Locate the cell with the specified text and output its [x, y] center coordinate. 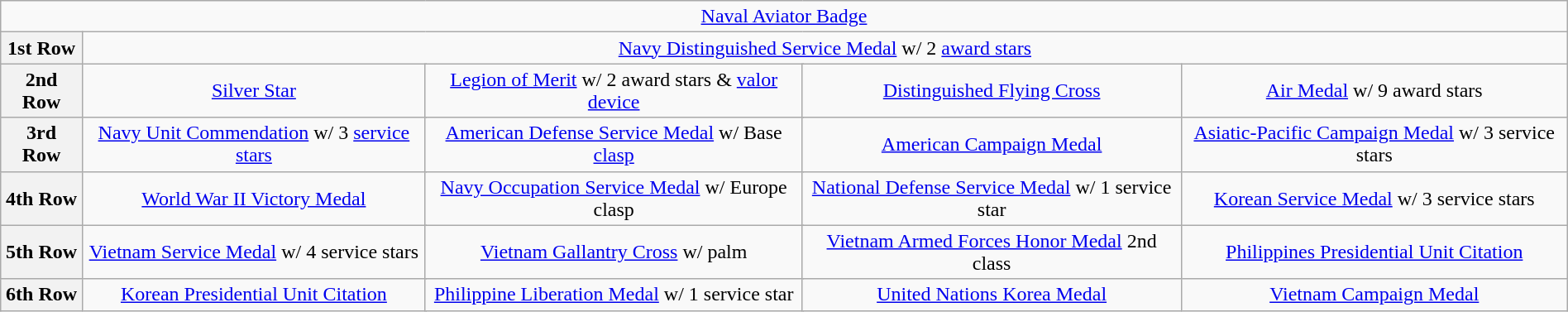
Navy Unit Commendation w/ 3 service stars [253, 144]
Korean Presidential Unit Citation [253, 295]
6th Row [41, 295]
National Defense Service Medal w/ 1 service star [992, 199]
Vietnam Campaign Medal [1374, 295]
Vietnam Gallantry Cross w/ palm [614, 252]
Vietnam Armed Forces Honor Medal 2nd class [992, 252]
Vietnam Service Medal w/ 4 service stars [253, 252]
Philippines Presidential Unit Citation [1374, 252]
Philippine Liberation Medal w/ 1 service star [614, 295]
3rd Row [41, 144]
Air Medal w/ 9 award stars [1374, 91]
Navy Occupation Service Medal w/ Europe clasp [614, 199]
1st Row [41, 48]
2nd Row [41, 91]
4th Row [41, 199]
Korean Service Medal w/ 3 service stars [1374, 199]
Silver Star [253, 91]
American Campaign Medal [992, 144]
Distinguished Flying Cross [992, 91]
Asiatic-Pacific Campaign Medal w/ 3 service stars [1374, 144]
Legion of Merit w/ 2 award stars & valor device [614, 91]
5th Row [41, 252]
World War II Victory Medal [253, 199]
Naval Aviator Badge [784, 17]
American Defense Service Medal w/ Base clasp [614, 144]
Navy Distinguished Service Medal w/ 2 award stars [825, 48]
United Nations Korea Medal [992, 295]
